Provide the [x, y] coordinate of the cell's center where the given text is located.  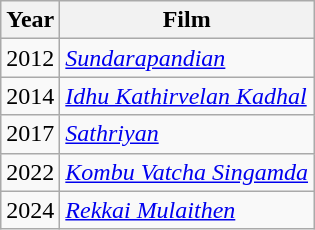
Rekkai Mulaithen [187, 210]
2014 [30, 96]
Year [30, 20]
Sundarapandian [187, 58]
Sathriyan [187, 134]
2012 [30, 58]
Film [187, 20]
Kombu Vatcha Singamda [187, 172]
2017 [30, 134]
2024 [30, 210]
Idhu Kathirvelan Kadhal [187, 96]
2022 [30, 172]
